Search for the cell housing the specified text and yield its [x, y] center coordinate. 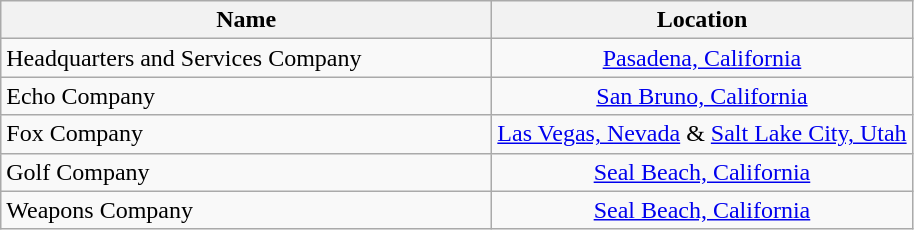
Pasadena, California [702, 58]
Fox Company [246, 134]
Las Vegas, Nevada & Salt Lake City, Utah [702, 134]
Weapons Company [246, 210]
Name [246, 20]
Headquarters and Services Company [246, 58]
Echo Company [246, 96]
Golf Company [246, 172]
Location [702, 20]
San Bruno, California [702, 96]
